Capture the cell that displays the provided text and extract its [x, y] central coordinate. 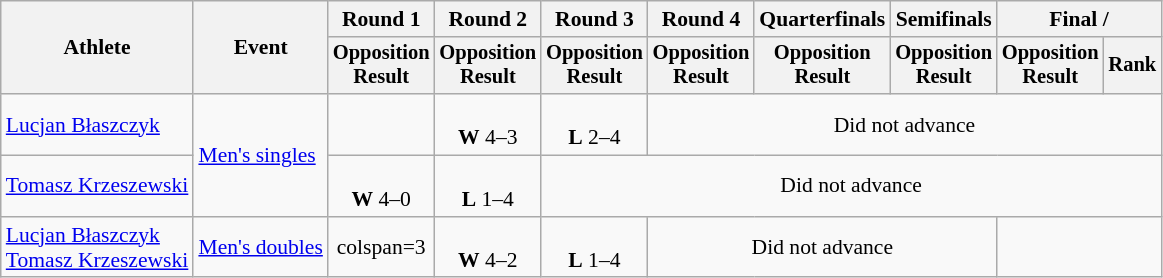
Event [260, 48]
Rank [1133, 66]
L 2–4 [594, 124]
W 4–3 [488, 124]
Athlete [98, 48]
Semifinals [944, 19]
Round 1 [382, 19]
Quarterfinals [822, 19]
Tomasz Krzeszewski [98, 186]
Round 2 [488, 19]
Lucjan BłaszczykTomasz Krzeszewski [98, 248]
colspan=3 [382, 248]
W 4–0 [382, 186]
Final / [1079, 19]
Men's doubles [260, 248]
Round 4 [702, 19]
W 4–2 [488, 248]
Round 3 [594, 19]
Lucjan Błaszczyk [98, 124]
Men's singles [260, 155]
